Determine the (X, Y) coordinate at the center of the cell enclosing the given text.  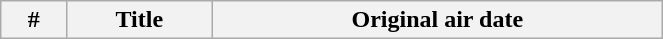
Title (140, 20)
Original air date (438, 20)
# (34, 20)
